Pinpoint the cell where the given text exists, returning its [X, Y] midpoint coordinate. 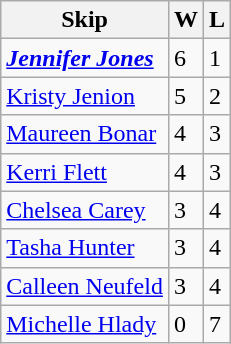
W [186, 20]
6 [186, 58]
Tasha Hunter [85, 248]
L [216, 20]
0 [186, 324]
Skip [85, 20]
1 [216, 58]
Kerri Flett [85, 172]
Jennifer Jones [85, 58]
Michelle Hlady [85, 324]
2 [216, 96]
Chelsea Carey [85, 210]
Maureen Bonar [85, 134]
Kristy Jenion [85, 96]
Calleen Neufeld [85, 286]
5 [186, 96]
7 [216, 324]
